Return (X, Y) of the center of cell containing provided text 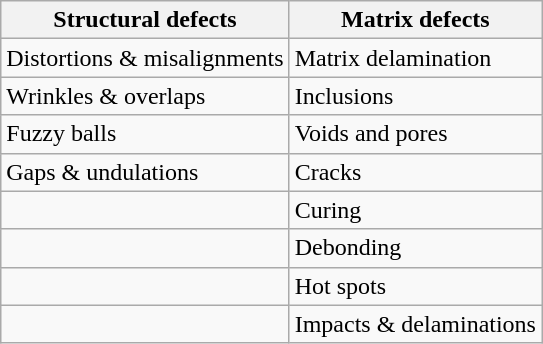
Fuzzy balls (145, 134)
Matrix defects (415, 20)
Debonding (415, 248)
Impacts & delaminations (415, 324)
Inclusions (415, 96)
Structural defects (145, 20)
Gaps & undulations (145, 172)
Curing (415, 210)
Cracks (415, 172)
Hot spots (415, 286)
Matrix delamination (415, 58)
Voids and pores (415, 134)
Distortions & misalignments (145, 58)
Wrinkles & overlaps (145, 96)
